Return [X, Y] of the center of cell containing provided text 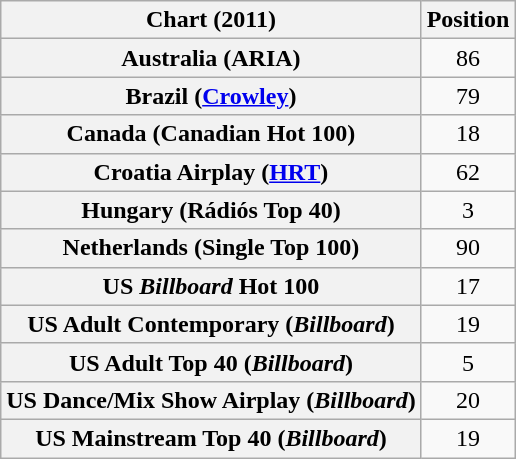
Australia (ARIA) [211, 58]
62 [468, 172]
Chart (2011) [211, 20]
Canada (Canadian Hot 100) [211, 134]
Croatia Airplay (HRT) [211, 172]
18 [468, 134]
20 [468, 400]
US Adult Contemporary (Billboard) [211, 324]
Brazil (Crowley) [211, 96]
Position [468, 20]
US Dance/Mix Show Airplay (Billboard) [211, 400]
17 [468, 286]
US Mainstream Top 40 (Billboard) [211, 438]
Hungary (Rádiós Top 40) [211, 210]
US Billboard Hot 100 [211, 286]
3 [468, 210]
5 [468, 362]
US Adult Top 40 (Billboard) [211, 362]
90 [468, 248]
86 [468, 58]
79 [468, 96]
Netherlands (Single Top 100) [211, 248]
